Capture the cell that displays the provided text and extract its (X, Y) central coordinate. 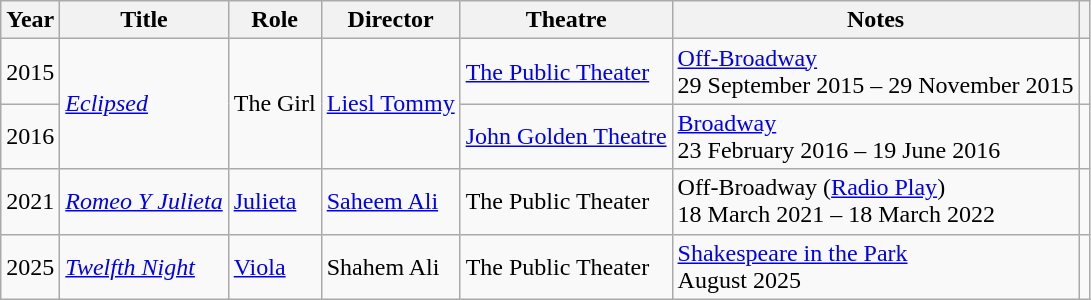
2016 (30, 136)
Eclipsed (144, 104)
Title (144, 20)
2015 (30, 72)
Shakespeare in the Park August 2025 (876, 266)
2021 (30, 202)
John Golden Theatre (566, 136)
2025 (30, 266)
Off-Broadway (Radio Play) 18 March 2021 – 18 March 2022 (876, 202)
Role (274, 20)
Shahem Ali (390, 266)
Saheem Ali (390, 202)
Viola (274, 266)
Notes (876, 20)
Broadway 23 February 2016 – 19 June 2016 (876, 136)
Liesl Tommy (390, 104)
Theatre (566, 20)
The Girl (274, 104)
Twelfth Night (144, 266)
Director (390, 20)
Off-Broadway 29 September 2015 – 29 November 2015 (876, 72)
Year (30, 20)
Julieta (274, 202)
Romeo Y Julieta (144, 202)
